From the cell containing the given text, extract its center point as [x, y] coordinate. 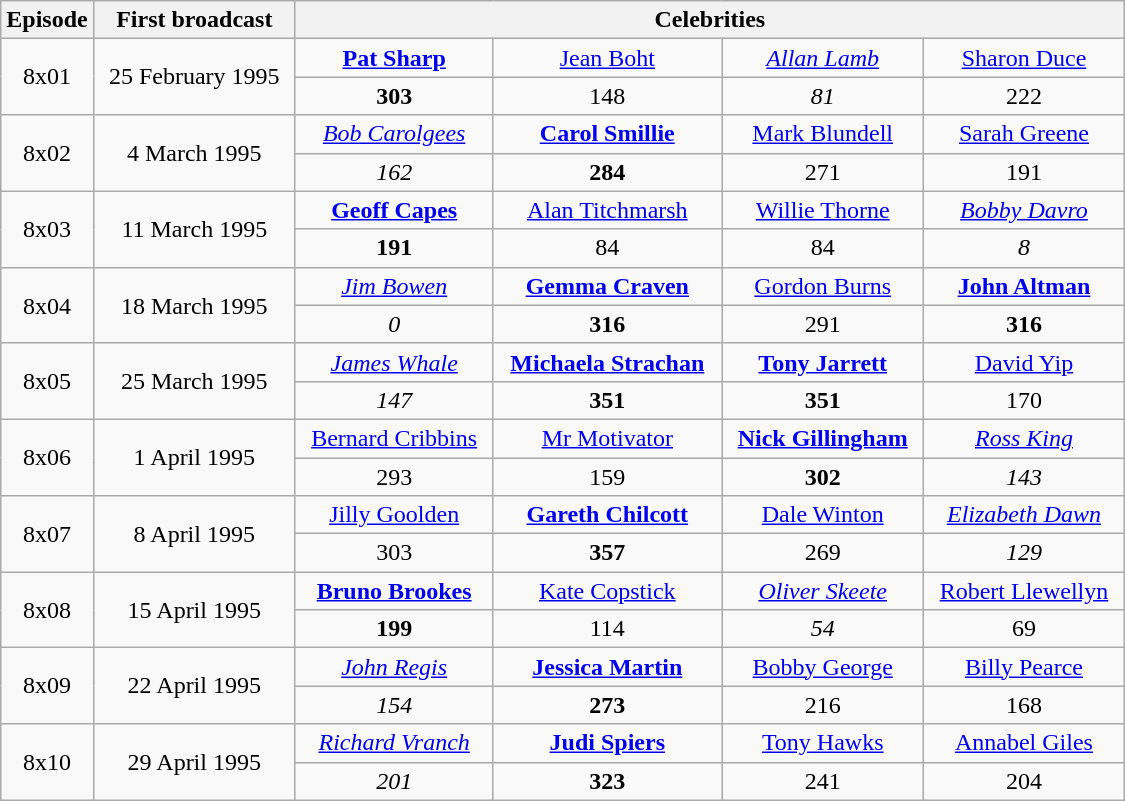
323 [608, 781]
Oliver Skeete [823, 591]
357 [608, 553]
302 [823, 477]
8 April 1995 [194, 534]
291 [823, 324]
204 [1024, 781]
Bob Carolgees [394, 134]
Jim Bowen [394, 286]
Annabel Giles [1024, 743]
David Yip [1024, 362]
Tony Hawks [823, 743]
1 April 1995 [194, 457]
199 [394, 629]
John Regis [394, 667]
129 [1024, 553]
114 [608, 629]
201 [394, 781]
Mark Blundell [823, 134]
John Altman [1024, 286]
147 [394, 400]
271 [823, 172]
168 [1024, 705]
293 [394, 477]
Ross King [1024, 438]
Carol Smillie [608, 134]
222 [1024, 96]
8x06 [47, 457]
29 April 1995 [194, 762]
Pat Sharp [394, 58]
69 [1024, 629]
4 March 1995 [194, 153]
Richard Vranch [394, 743]
8x03 [47, 229]
Bobby George [823, 667]
Dale Winton [823, 515]
Alan Titchmarsh [608, 210]
Judi Spiers [608, 743]
Bobby Davro [1024, 210]
Gordon Burns [823, 286]
8x04 [47, 305]
Geoff Capes [394, 210]
Episode [47, 20]
8x05 [47, 381]
0 [394, 324]
154 [394, 705]
Billy Pearce [1024, 667]
159 [608, 477]
8x07 [47, 534]
First broadcast [194, 20]
Gemma Craven [608, 286]
Kate Copstick [608, 591]
18 March 1995 [194, 305]
Mr Motivator [608, 438]
25 February 1995 [194, 77]
81 [823, 96]
216 [823, 705]
Bruno Brookes [394, 591]
Jilly Goolden [394, 515]
269 [823, 553]
8x02 [47, 153]
143 [1024, 477]
Jean Boht [608, 58]
Allan Lamb [823, 58]
284 [608, 172]
241 [823, 781]
273 [608, 705]
11 March 1995 [194, 229]
148 [608, 96]
Celebrities [710, 20]
Sharon Duce [1024, 58]
8x08 [47, 610]
James Whale [394, 362]
170 [1024, 400]
Sarah Greene [1024, 134]
Robert Llewellyn [1024, 591]
Tony Jarrett [823, 362]
Gareth Chilcott [608, 515]
54 [823, 629]
8x10 [47, 762]
Bernard Cribbins [394, 438]
162 [394, 172]
25 March 1995 [194, 381]
22 April 1995 [194, 686]
8x01 [47, 77]
15 April 1995 [194, 610]
Willie Thorne [823, 210]
Jessica Martin [608, 667]
Michaela Strachan [608, 362]
Elizabeth Dawn [1024, 515]
8 [1024, 248]
8x09 [47, 686]
Nick Gillingham [823, 438]
